Find where the given text appears and provide that cell's center as [X, Y] coordinate. 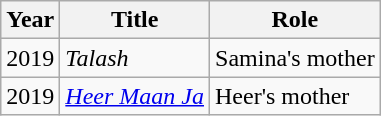
Talash [135, 58]
Role [296, 20]
Heer's mother [296, 96]
Samina's mother [296, 58]
Year [30, 20]
Title [135, 20]
Heer Maan Ja [135, 96]
